Provide the [X, Y] coordinate of the cell's center where the given text is located.  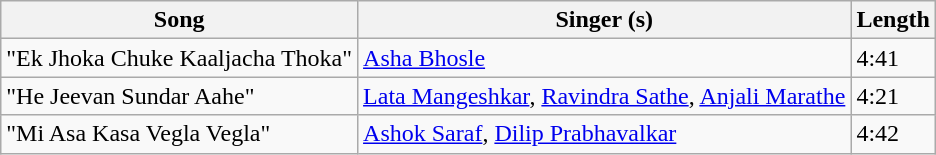
"He Jeevan Sundar Aahe" [180, 96]
4:41 [893, 58]
Asha Bhosle [604, 58]
Song [180, 20]
4:21 [893, 96]
"Ek Jhoka Chuke Kaaljacha Thoka" [180, 58]
Ashok Saraf, Dilip Prabhavalkar [604, 134]
Length [893, 20]
"Mi Asa Kasa Vegla Vegla" [180, 134]
Lata Mangeshkar, Ravindra Sathe, Anjali Marathe [604, 96]
4:42 [893, 134]
Singer (s) [604, 20]
